Search for the cell housing the specified text and yield its (X, Y) center coordinate. 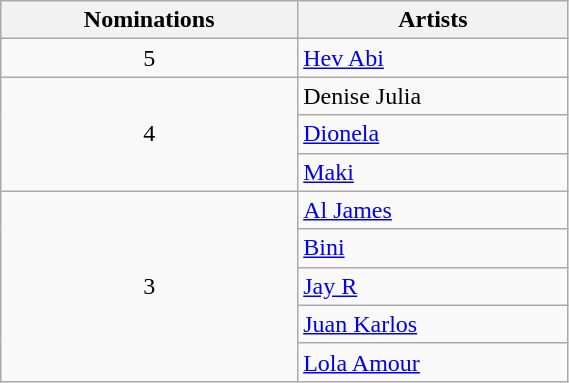
Maki (433, 172)
Lola Amour (433, 362)
Denise Julia (433, 96)
Bini (433, 248)
3 (150, 286)
4 (150, 134)
Juan Karlos (433, 324)
Artists (433, 20)
Nominations (150, 20)
Jay R (433, 286)
Hev Abi (433, 58)
Dionela (433, 134)
Al James (433, 210)
5 (150, 58)
